Detect which cell encompasses the target text, then output its (X, Y) center coordinate. 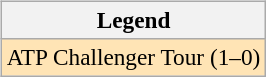
ATP Challenger Tour (1–0) (133, 57)
Legend (133, 20)
